Identify which cell holds the provided text, then report its [x, y] central coordinate. 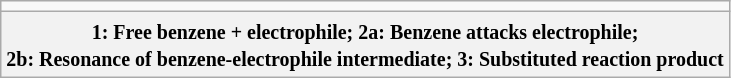
1: Free benzene + electrophile; 2a: Benzene attacks electrophile;2b: Resonance of benzene-electrophile intermediate; 3: Substituted reaction product [366, 44]
